Find where the given text appears and provide that cell's center as (X, Y) coordinate. 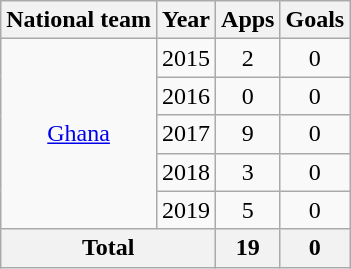
5 (248, 210)
Total (108, 248)
2019 (186, 210)
National team (79, 20)
3 (248, 172)
Ghana (79, 134)
2 (248, 58)
2015 (186, 58)
19 (248, 248)
2018 (186, 172)
9 (248, 134)
Goals (315, 20)
2017 (186, 134)
Year (186, 20)
2016 (186, 96)
Apps (248, 20)
